Find where the given text appears and provide that cell's center as [x, y] coordinate. 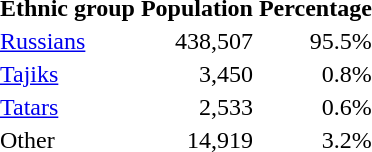
2,533 [196, 107]
438,507 [196, 41]
3,450 [196, 75]
